Locate the cell with the specified text and output its (X, Y) center coordinate. 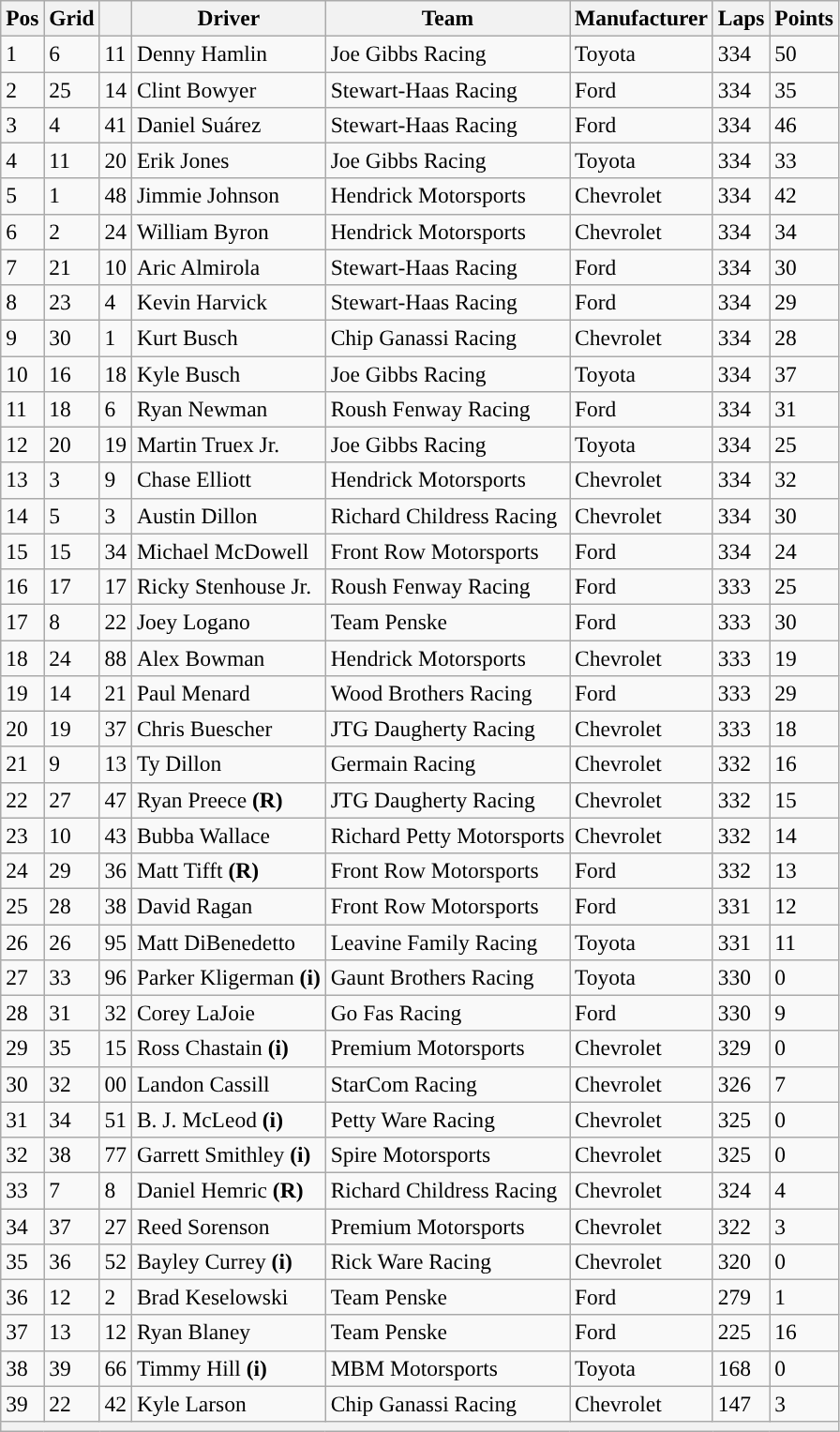
00 (115, 1084)
Alex Bowman (229, 657)
Garrett Smithley (i) (229, 1154)
168 (741, 1368)
Gaunt Brothers Racing (447, 977)
Kurt Busch (229, 338)
Erik Jones (229, 160)
Reed Sorenson (229, 1226)
Ty Dillon (229, 764)
Grid (71, 18)
88 (115, 657)
96 (115, 977)
Clint Bowyer (229, 89)
Parker Kligerman (i) (229, 977)
Kevin Harvick (229, 302)
Brad Keselowski (229, 1297)
Matt DiBenedetto (229, 942)
B. J. McLeod (i) (229, 1120)
Richard Petty Motorsports (447, 836)
Chase Elliott (229, 480)
Bubba Wallace (229, 836)
324 (741, 1190)
Daniel Suárez (229, 125)
Martin Truex Jr. (229, 445)
Ryan Blaney (229, 1333)
Manufacturer (641, 18)
41 (115, 125)
MBM Motorsports (447, 1368)
Rick Ware Racing (447, 1261)
225 (741, 1333)
48 (115, 196)
320 (741, 1261)
Aric Almirola (229, 267)
Petty Ware Racing (447, 1120)
Landon Cassill (229, 1084)
147 (741, 1404)
43 (115, 836)
David Ragan (229, 906)
Timmy Hill (i) (229, 1368)
Jimmie Johnson (229, 196)
95 (115, 942)
46 (804, 125)
Daniel Hemric (R) (229, 1190)
Ross Chastain (i) (229, 1048)
Points (804, 18)
Austin Dillon (229, 516)
Bayley Currey (i) (229, 1261)
William Byron (229, 232)
77 (115, 1154)
Matt Tifft (R) (229, 870)
Paul Menard (229, 693)
Wood Brothers Racing (447, 693)
Team (447, 18)
Corey LaJoie (229, 1013)
Ryan Newman (229, 409)
Spire Motorsports (447, 1154)
279 (741, 1297)
Leavine Family Racing (447, 942)
66 (115, 1368)
Laps (741, 18)
Kyle Larson (229, 1404)
322 (741, 1226)
Kyle Busch (229, 373)
Driver (229, 18)
Joey Logano (229, 622)
Germain Racing (447, 764)
Pos (22, 18)
Ricky Stenhouse Jr. (229, 586)
Chris Buescher (229, 729)
329 (741, 1048)
Ryan Preece (R) (229, 800)
50 (804, 53)
Go Fas Racing (447, 1013)
Michael McDowell (229, 551)
StarCom Racing (447, 1084)
47 (115, 800)
326 (741, 1084)
51 (115, 1120)
Denny Hamlin (229, 53)
52 (115, 1261)
